Output the [x, y] coordinate of the center of the cell containing the given text.  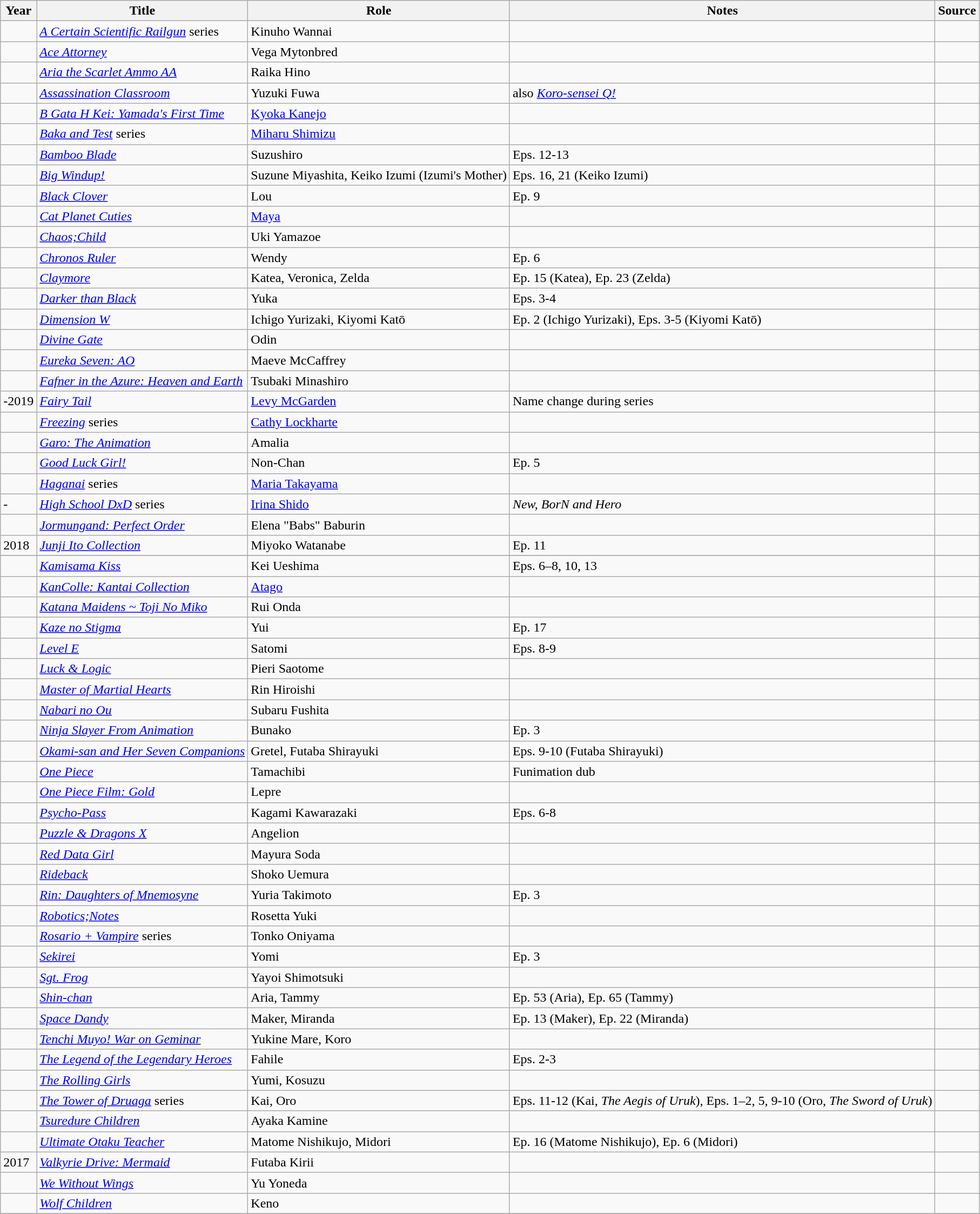
Ultimate Otaku Teacher [143, 1142]
A Certain Scientific Railgun series [143, 31]
Ep. 13 (Maker), Ep. 22 (Miranda) [722, 1018]
Lou [379, 196]
Baka and Test series [143, 134]
Eps. 12-13 [722, 155]
Ichigo Yurizaki, Kiyomi Katō [379, 319]
Uki Yamazoe [379, 237]
Gretel, Futaba Shirayuki [379, 751]
Aria, Tammy [379, 998]
Maria Takayama [379, 484]
Kamisama Kiss [143, 566]
Tamachibi [379, 772]
Divine Gate [143, 340]
Ninja Slayer From Animation [143, 730]
Chaos;Child [143, 237]
Psycho-Pass [143, 813]
Valkyrie Drive: Mermaid [143, 1162]
Ep. 6 [722, 258]
Angelion [379, 833]
Levy McGarden [379, 401]
Fafner in the Azure: Heaven and Earth [143, 381]
Maeve McCaffrey [379, 360]
Mayura Soda [379, 854]
Yayoi Shimotsuki [379, 977]
Ep. 9 [722, 196]
Rin: Daughters of Mnemosyne [143, 895]
Suzushiro [379, 155]
Futaba Kirii [379, 1162]
Chronos Ruler [143, 258]
High School DxD series [143, 504]
Maya [379, 216]
Ep. 17 [722, 628]
-2019 [18, 401]
Irina Shido [379, 504]
Cathy Lockharte [379, 422]
Sgt. Frog [143, 977]
Rideback [143, 874]
Maker, Miranda [379, 1018]
Tenchi Muyo! War on Geminar [143, 1039]
Okami-san and Her Seven Companions [143, 751]
Rosetta Yuki [379, 916]
Rui Onda [379, 607]
Black Clover [143, 196]
Yuka [379, 299]
Yu Yoneda [379, 1183]
- [18, 504]
Notes [722, 11]
Eureka Seven: AO [143, 360]
Eps. 9-10 (Futaba Shirayuki) [722, 751]
Rin Hiroishi [379, 689]
Haganai series [143, 484]
Ep. 2 (Ichigo Yurizaki), Eps. 3-5 (Kiyomi Katō) [722, 319]
Year [18, 11]
Shoko Uemura [379, 874]
Freezing series [143, 422]
Kei Ueshima [379, 566]
Ayaka Kamine [379, 1121]
We Without Wings [143, 1183]
Eps. 16, 21 (Keiko Izumi) [722, 175]
Non-Chan [379, 463]
Yumi, Kosuzu [379, 1080]
Kyoka Kanejo [379, 113]
Role [379, 11]
2017 [18, 1162]
Red Data Girl [143, 854]
Katea, Veronica, Zelda [379, 278]
Kaze no Stigma [143, 628]
Kagami Kawarazaki [379, 813]
Source [957, 11]
One Piece [143, 772]
Ep. 15 (Katea), Ep. 23 (Zelda) [722, 278]
The Rolling Girls [143, 1080]
Odin [379, 340]
Yuzuki Fuwa [379, 93]
Eps. 11-12 (Kai, The Aegis of Uruk), Eps. 1–2, 5, 9-10 (Oro, The Sword of Uruk) [722, 1101]
Big Windup! [143, 175]
Bamboo Blade [143, 155]
The Tower of Druaga series [143, 1101]
Miharu Shimizu [379, 134]
Dimension W [143, 319]
Lepre [379, 792]
Sekirei [143, 957]
Title [143, 11]
Wendy [379, 258]
Funimation dub [722, 772]
Satomi [379, 648]
New, BorN and Hero [722, 504]
Yukine Mare, Koro [379, 1039]
Name change during series [722, 401]
Claymore [143, 278]
Yuria Takimoto [379, 895]
Atago [379, 586]
Master of Martial Hearts [143, 689]
Bunako [379, 730]
Space Dandy [143, 1018]
Darker than Black [143, 299]
Kinuho Wannai [379, 31]
Eps. 3-4 [722, 299]
KanColle: Kantai Collection [143, 586]
Aria the Scarlet Ammo AA [143, 72]
Ep. 53 (Aria), Ep. 65 (Tammy) [722, 998]
Nabari no Ou [143, 710]
Junji Ito Collection [143, 545]
Subaru Fushita [379, 710]
also Koro-sensei Q! [722, 93]
Ep. 16 (Matome Nishikujo), Ep. 6 (Midori) [722, 1142]
Tsuredure Children [143, 1121]
Robotics;Notes [143, 916]
Rosario + Vampire series [143, 936]
Yomi [379, 957]
Luck & Logic [143, 669]
Miyoko Watanabe [379, 545]
Fahile [379, 1059]
Vega Mytonbred [379, 52]
Puzzle & Dragons X [143, 833]
Ep. 11 [722, 545]
Raika Hino [379, 72]
Level E [143, 648]
Elena "Babs" Baburin [379, 525]
Ace Attorney [143, 52]
Tsubaki Minashiro [379, 381]
2018 [18, 545]
Good Luck Girl! [143, 463]
Suzune Miyashita, Keiko Izumi (Izumi's Mother) [379, 175]
Wolf Children [143, 1203]
Keno [379, 1203]
Garo: The Animation [143, 442]
Ep. 5 [722, 463]
Amalia [379, 442]
The Legend of the Legendary Heroes [143, 1059]
Cat Planet Cuties [143, 216]
Kai, Oro [379, 1101]
Fairy Tail [143, 401]
Pieri Saotome [379, 669]
One Piece Film: Gold [143, 792]
Matome Nishikujo, Midori [379, 1142]
Eps. 6-8 [722, 813]
Assassination Classroom [143, 93]
Jormungand: Perfect Order [143, 525]
Katana Maidens ~ Toji No Miko [143, 607]
Tonko Oniyama [379, 936]
Shin-chan [143, 998]
Eps. 2-3 [722, 1059]
B Gata H Kei: Yamada's First Time [143, 113]
Eps. 6–8, 10, 13 [722, 566]
Yui [379, 628]
Eps. 8-9 [722, 648]
